Scan for the cell matching the given text and deliver its [X, Y] coordinate at center. 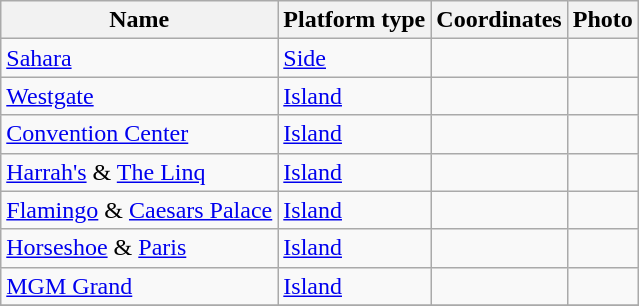
Flamingo & Caesars Palace [140, 210]
Platform type [354, 20]
Name [140, 20]
Coordinates [499, 20]
Convention Center [140, 134]
Westgate [140, 96]
Sahara [140, 58]
Horseshoe & Paris [140, 248]
Side [354, 58]
MGM Grand [140, 286]
Harrah's & The Linq [140, 172]
Photo [602, 20]
